Return [x, y] of the center of cell containing provided text 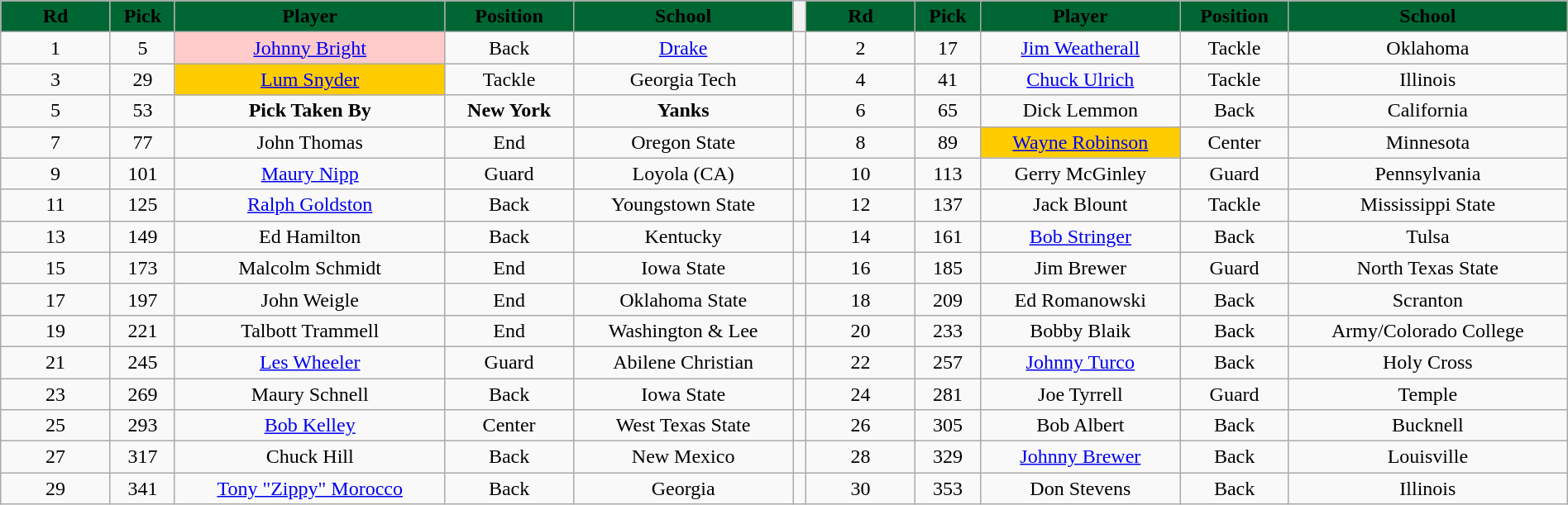
Bob Kelley [309, 426]
Bob Stringer [1080, 236]
Loyola (CA) [683, 174]
Abilene Christian [683, 362]
Youngstown State [683, 205]
Don Stevens [1080, 488]
21 [56, 362]
101 [142, 174]
Les Wheeler [309, 362]
257 [948, 362]
Georgia [683, 488]
28 [860, 457]
12 [860, 205]
Louisville [1427, 457]
Johnny Bright [309, 48]
Talbott Trammell [309, 331]
41 [948, 79]
Gerry McGinley [1080, 174]
Johnny Brewer [1080, 457]
2 [860, 48]
Kentucky [683, 236]
14 [860, 236]
161 [948, 236]
30 [860, 488]
209 [948, 299]
23 [56, 394]
16 [860, 268]
27 [56, 457]
Bob Albert [1080, 426]
24 [860, 394]
Washington & Lee [683, 331]
Malcolm Schmidt [309, 268]
John Thomas [309, 142]
4 [860, 79]
353 [948, 488]
Jim Brewer [1080, 268]
269 [142, 394]
317 [142, 457]
245 [142, 362]
53 [142, 111]
173 [142, 268]
185 [948, 268]
11 [56, 205]
Pick Taken By [309, 111]
233 [948, 331]
197 [142, 299]
77 [142, 142]
341 [142, 488]
65 [948, 111]
125 [142, 205]
Bobby Blaik [1080, 331]
Wayne Robinson [1080, 142]
Jack Blount [1080, 205]
18 [860, 299]
22 [860, 362]
281 [948, 394]
26 [860, 426]
Lum Snyder [309, 79]
3 [56, 79]
Dick Lemmon [1080, 111]
Maury Schnell [309, 394]
Oregon State [683, 142]
305 [948, 426]
20 [860, 331]
Tulsa [1427, 236]
Ed Romanowski [1080, 299]
John Weigle [309, 299]
Chuck Hill [309, 457]
Mississippi State [1427, 205]
Minnesota [1427, 142]
New Mexico [683, 457]
West Texas State [683, 426]
Oklahoma State [683, 299]
Joe Tyrrell [1080, 394]
137 [948, 205]
8 [860, 142]
New York [509, 111]
113 [948, 174]
7 [56, 142]
Chuck Ulrich [1080, 79]
Bucknell [1427, 426]
Johnny Turco [1080, 362]
North Texas State [1427, 268]
Ed Hamilton [309, 236]
Scranton [1427, 299]
Jim Weatherall [1080, 48]
329 [948, 457]
Ralph Goldston [309, 205]
California [1427, 111]
Georgia Tech [683, 79]
Holy Cross [1427, 362]
9 [56, 174]
Maury Nipp [309, 174]
19 [56, 331]
89 [948, 142]
Army/Colorado College [1427, 331]
Oklahoma [1427, 48]
6 [860, 111]
Yanks [683, 111]
15 [56, 268]
Tony "Zippy" Morocco [309, 488]
25 [56, 426]
1 [56, 48]
221 [142, 331]
293 [142, 426]
149 [142, 236]
13 [56, 236]
10 [860, 174]
Drake [683, 48]
Temple [1427, 394]
Pennsylvania [1427, 174]
